Detect which cell encompasses the target text, then output its (X, Y) center coordinate. 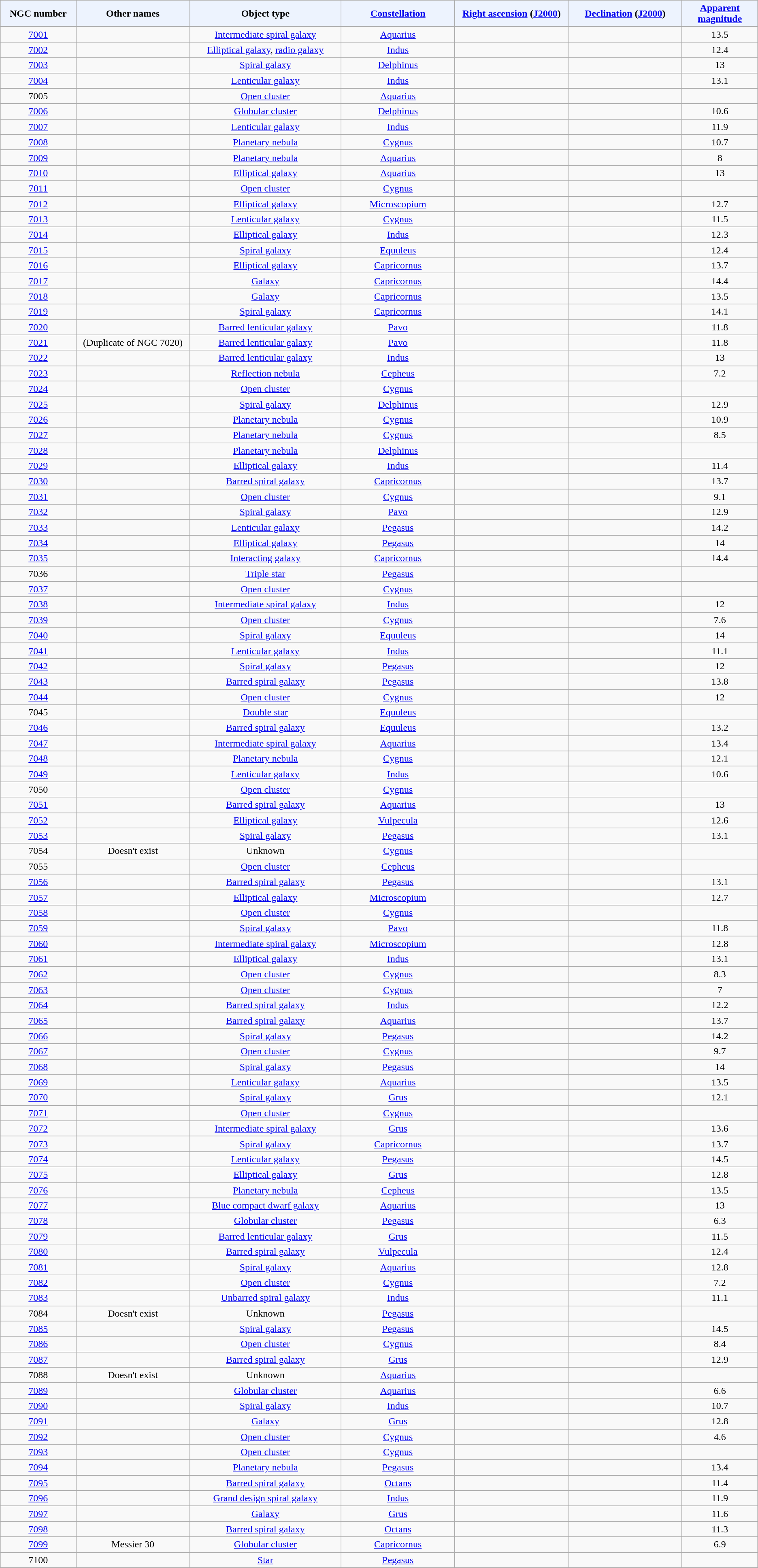
6.9 (720, 1545)
11.6 (720, 1514)
7096 (38, 1498)
7083 (38, 1298)
7024 (38, 389)
12.3 (720, 235)
7060 (38, 944)
7047 (38, 743)
7 (720, 990)
7086 (38, 1344)
7002 (38, 50)
7071 (38, 1113)
7051 (38, 805)
7090 (38, 1406)
14.1 (720, 312)
7035 (38, 558)
Interacting galaxy (265, 558)
7054 (38, 851)
7061 (38, 959)
7037 (38, 589)
7063 (38, 990)
7097 (38, 1514)
7073 (38, 1144)
7080 (38, 1252)
7091 (38, 1421)
7031 (38, 497)
7022 (38, 358)
7008 (38, 142)
7020 (38, 327)
7056 (38, 882)
7053 (38, 836)
8 (720, 157)
9.1 (720, 497)
7064 (38, 1005)
7042 (38, 666)
7059 (38, 928)
Double star (265, 713)
7077 (38, 1206)
7019 (38, 312)
7070 (38, 1098)
7033 (38, 528)
7100 (38, 1560)
Elliptical galaxy, radio galaxy (265, 50)
Object type (265, 14)
7006 (38, 111)
7038 (38, 604)
7018 (38, 296)
7040 (38, 635)
7010 (38, 173)
7055 (38, 866)
7036 (38, 574)
7079 (38, 1236)
Star (265, 1560)
7098 (38, 1529)
7003 (38, 65)
7058 (38, 913)
7045 (38, 713)
Apparent magnitude (720, 14)
7009 (38, 157)
8.5 (720, 435)
7013 (38, 219)
7028 (38, 451)
7062 (38, 974)
7007 (38, 127)
7093 (38, 1452)
7068 (38, 1067)
7012 (38, 204)
7072 (38, 1128)
10.9 (720, 419)
7067 (38, 1051)
7085 (38, 1329)
12.6 (720, 820)
7074 (38, 1159)
7001 (38, 34)
NGC number (38, 14)
7025 (38, 404)
Grand design spiral galaxy (265, 1498)
7023 (38, 373)
7046 (38, 728)
7082 (38, 1283)
7087 (38, 1360)
13.8 (720, 681)
9.7 (720, 1051)
6.3 (720, 1221)
7016 (38, 266)
7094 (38, 1468)
7039 (38, 620)
7089 (38, 1390)
Reflection nebula (265, 373)
7004 (38, 81)
7052 (38, 820)
12.2 (720, 1005)
13.2 (720, 728)
7044 (38, 697)
Blue compact dwarf galaxy (265, 1206)
7005 (38, 96)
7021 (38, 343)
7099 (38, 1545)
7078 (38, 1221)
(Duplicate of NGC 7020) (133, 343)
13.6 (720, 1128)
7081 (38, 1267)
7065 (38, 1021)
7030 (38, 481)
Triple star (265, 574)
7034 (38, 543)
7050 (38, 789)
7032 (38, 512)
7011 (38, 188)
11.3 (720, 1529)
7043 (38, 681)
Right ascension (J2000) (512, 14)
7084 (38, 1313)
7048 (38, 759)
7026 (38, 419)
7057 (38, 897)
7095 (38, 1483)
7066 (38, 1036)
7.6 (720, 620)
Other names (133, 14)
Unbarred spiral galaxy (265, 1298)
7069 (38, 1082)
7029 (38, 466)
7092 (38, 1437)
7015 (38, 250)
7027 (38, 435)
8.3 (720, 974)
7017 (38, 281)
7049 (38, 774)
8.4 (720, 1344)
7075 (38, 1174)
7014 (38, 235)
7088 (38, 1375)
6.6 (720, 1390)
Constellation (398, 14)
7041 (38, 651)
Declination (J2000) (625, 14)
7076 (38, 1190)
4.6 (720, 1437)
Messier 30 (133, 1545)
